For the text-containing cell, return its midpoint in (X, Y) coordinate format. 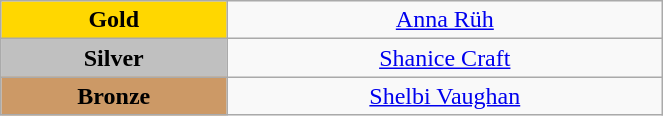
Gold (114, 20)
Shanice Craft (445, 58)
Bronze (114, 96)
Shelbi Vaughan (445, 96)
Anna Rüh (445, 20)
Silver (114, 58)
